Extract the [X, Y] coordinate from the center of the cell holding the provided text.  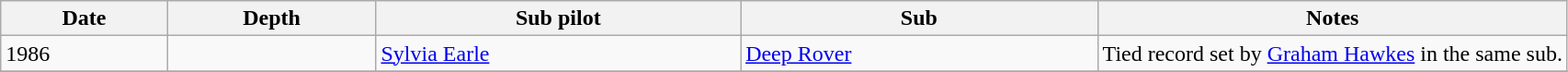
Sylvia Earle [559, 54]
Sub pilot [559, 18]
Deep Rover [919, 54]
1986 [85, 54]
Depth [272, 18]
Date [85, 18]
Sub [919, 18]
Tied record set by Graham Hawkes in the same sub. [1333, 54]
Notes [1333, 18]
